Scan for the cell matching the given text and deliver its (X, Y) coordinate at center. 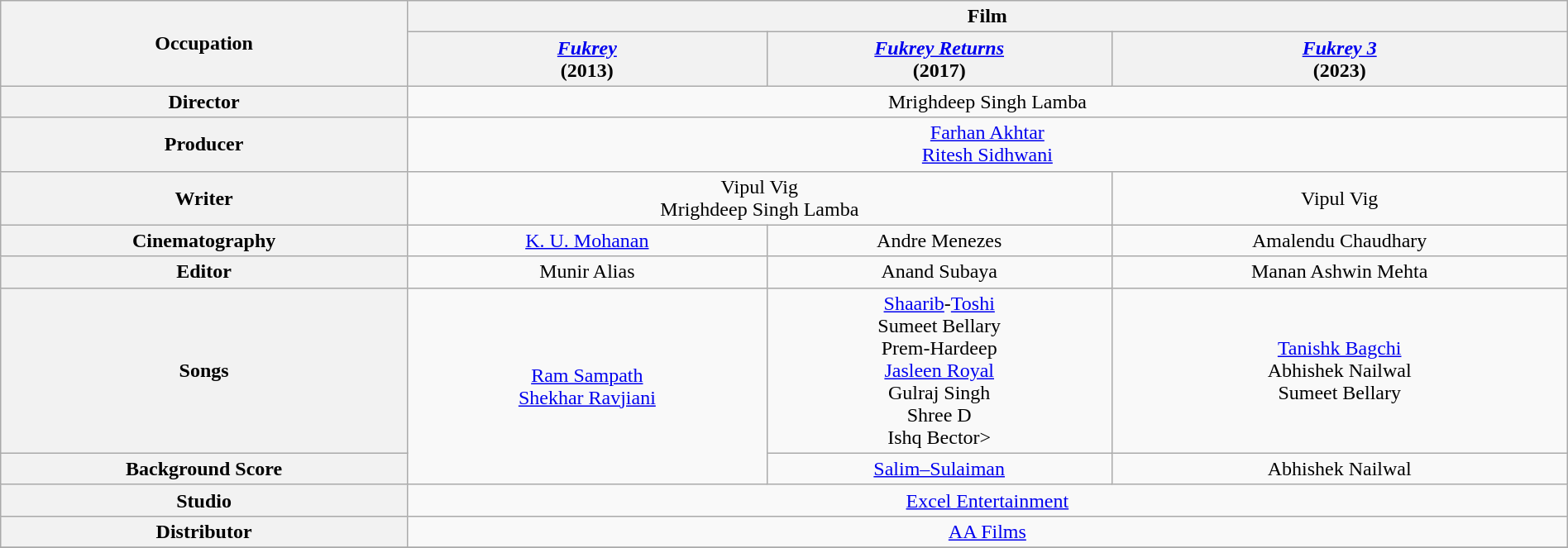
Salim–Sulaiman (939, 469)
Fukrey (2013) (587, 60)
Abhishek Nailwal (1340, 469)
Studio (204, 500)
K. U. Mohanan (587, 241)
Film (987, 17)
Background Score (204, 469)
Vipul VigMrighdeep Singh Lamba (759, 198)
Vipul Vig (1340, 198)
Fukrey Returns (2017) (939, 60)
Cinematography (204, 241)
Occupation (204, 43)
Munir Alias (587, 272)
Amalendu Chaudhary (1340, 241)
Ram SampathShekhar Ravjiani (587, 386)
Distributor (204, 531)
Mrighdeep Singh Lamba (987, 102)
Shaarib-ToshiSumeet BellaryPrem-HardeepJasleen RoyalGulraj SinghShree DIshq Bector> (939, 370)
Editor (204, 272)
Songs (204, 370)
Anand Subaya (939, 272)
Director (204, 102)
Fukrey 3 (2023) (1340, 60)
Writer (204, 198)
Farhan AkhtarRitesh Sidhwani (987, 144)
Tanishk BagchiAbhishek NailwalSumeet Bellary (1340, 370)
Manan Ashwin Mehta (1340, 272)
Excel Entertainment (987, 500)
AA Films (987, 531)
Producer (204, 144)
Andre Menezes (939, 241)
